Return the [x, y] coordinate for the center point of the cell that contains the specified text.  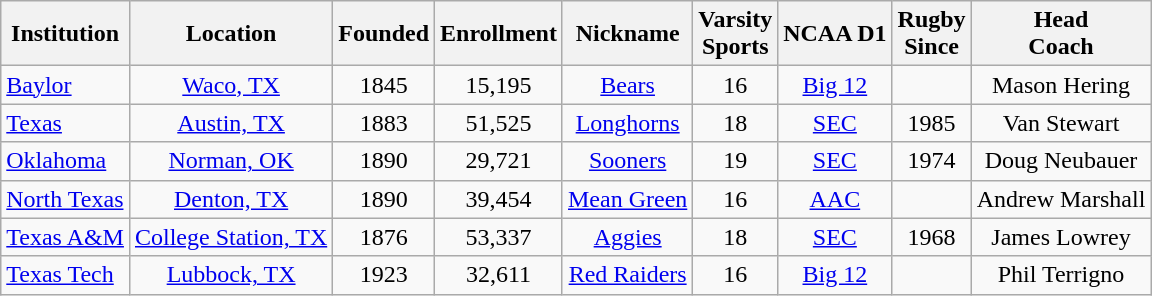
Norman, OK [230, 161]
Red Raiders [627, 275]
Oklahoma [66, 161]
19 [736, 161]
Lubbock, TX [230, 275]
Sooners [627, 161]
1883 [384, 123]
Van Stewart [1061, 123]
NCAA D1 [835, 34]
29,721 [499, 161]
1876 [384, 237]
39,454 [499, 199]
North Texas [66, 199]
Bears [627, 85]
Texas Tech [66, 275]
Institution [66, 34]
Nickname [627, 34]
Doug Neubauer [1061, 161]
Head Coach [1061, 34]
Mason Hering [1061, 85]
1845 [384, 85]
Founded [384, 34]
VarsitySports [736, 34]
15,195 [499, 85]
Rugby Since [932, 34]
Baylor [66, 85]
Austin, TX [230, 123]
College Station, TX [230, 237]
Denton, TX [230, 199]
Longhorns [627, 123]
Aggies [627, 237]
1985 [932, 123]
32,611 [499, 275]
James Lowrey [1061, 237]
Phil Terrigno [1061, 275]
Location [230, 34]
Texas [66, 123]
Enrollment [499, 34]
Waco, TX [230, 85]
51,525 [499, 123]
Texas A&M [66, 237]
Mean Green [627, 199]
Andrew Marshall [1061, 199]
1974 [932, 161]
1968 [932, 237]
1923 [384, 275]
AAC [835, 199]
53,337 [499, 237]
